Return the [x, y] coordinate for the center point of the cell that contains the specified text.  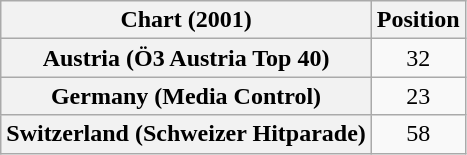
Austria (Ö3 Austria Top 40) [186, 58]
32 [418, 58]
Switzerland (Schweizer Hitparade) [186, 134]
23 [418, 96]
Position [418, 20]
Chart (2001) [186, 20]
58 [418, 134]
Germany (Media Control) [186, 96]
